Return the (X, Y) coordinate for the center point of the cell that contains the specified text.  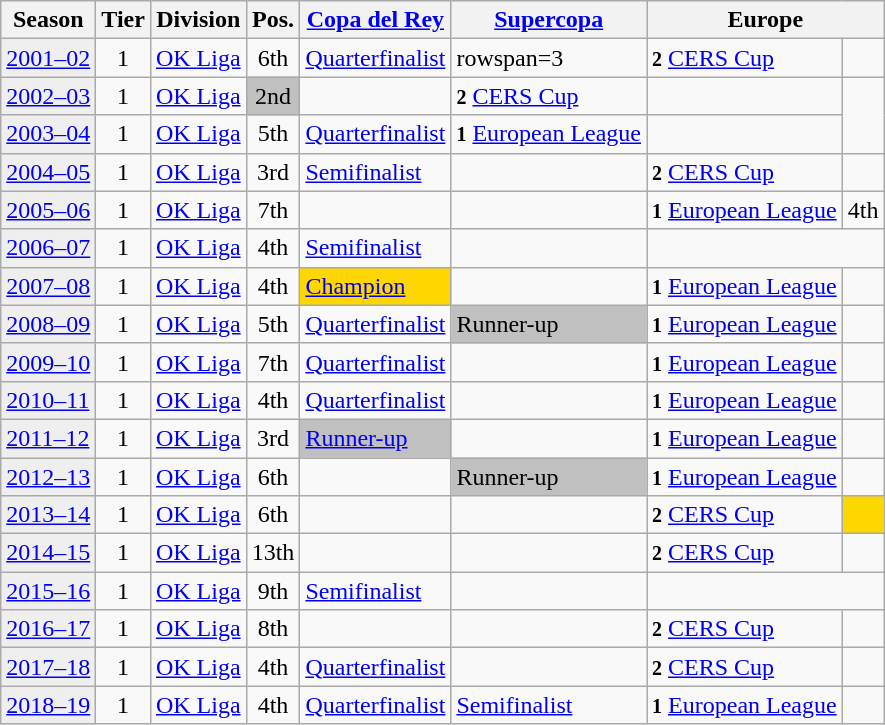
2013–14 (48, 515)
2006–07 (48, 248)
Tier (124, 20)
2003–04 (48, 134)
2007–08 (48, 286)
2016–17 (48, 629)
13th (273, 553)
2012–13 (48, 477)
2014–15 (48, 553)
2017–18 (48, 667)
9th (273, 591)
2002–03 (48, 96)
Copa del Rey (376, 20)
2009–10 (48, 362)
Pos. (273, 20)
2011–12 (48, 438)
Champion (376, 286)
2008–09 (48, 324)
2nd (273, 96)
rowspan=3 (549, 58)
2004–05 (48, 172)
2018–19 (48, 705)
Season (48, 20)
Division (198, 20)
2015–16 (48, 591)
8th (273, 629)
Supercopa (549, 20)
2001–02 (48, 58)
2005–06 (48, 210)
Europe (766, 20)
2010–11 (48, 400)
